From the cell containing the given text, extract its center point as (x, y) coordinate. 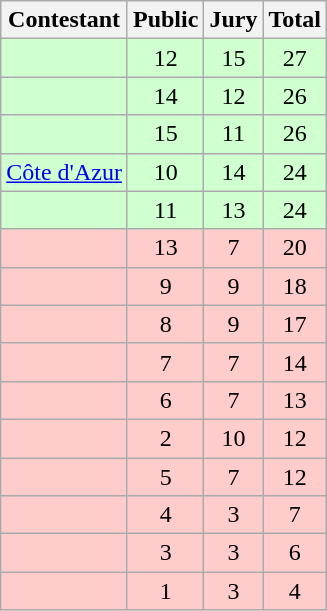
17 (295, 324)
8 (165, 324)
Jury (234, 20)
5 (165, 477)
20 (295, 248)
27 (295, 58)
2 (165, 438)
Côte d'Azur (64, 172)
18 (295, 286)
1 (165, 591)
Contestant (64, 20)
Public (165, 20)
Total (295, 20)
